Return the [x, y] coordinate for the center point of the cell that contains the specified text.  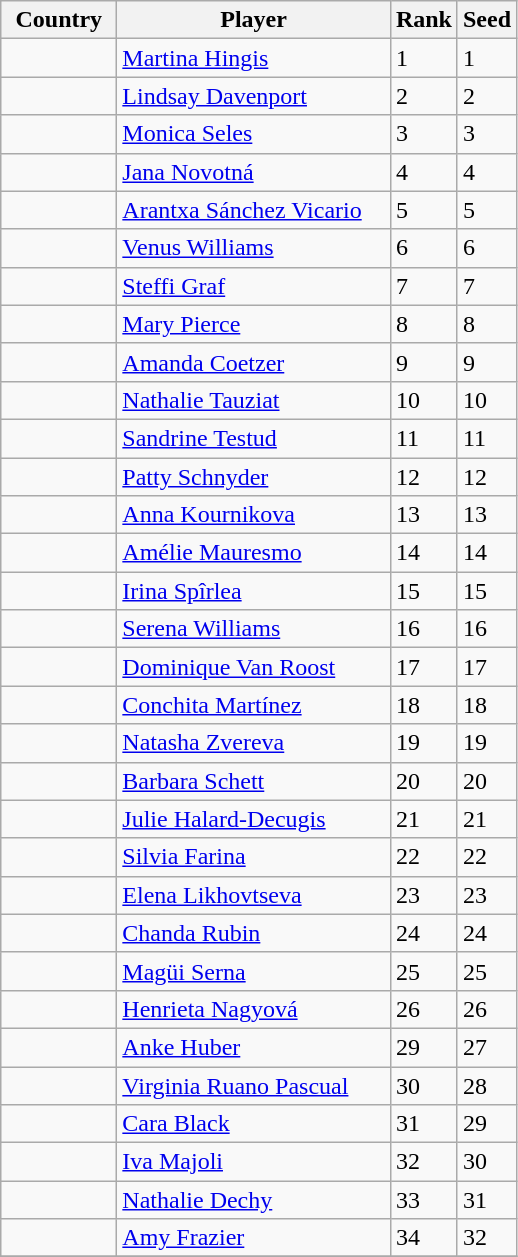
27 [486, 1047]
Nathalie Dechy [254, 1200]
Lindsay Davenport [254, 96]
Julie Halard-Decugis [254, 819]
Henrieta Nagyová [254, 1009]
33 [424, 1200]
Anna Kournikova [254, 515]
Steffi Graf [254, 286]
Serena Williams [254, 629]
Monica Seles [254, 134]
Elena Likhovtseva [254, 895]
Iva Majoli [254, 1162]
Jana Novotná [254, 172]
Dominique Van Roost [254, 667]
Patty Schnyder [254, 477]
Silvia Farina [254, 857]
Country [59, 20]
Martina Hingis [254, 58]
Anke Huber [254, 1047]
Amy Frazier [254, 1238]
Rank [424, 20]
Amanda Coetzer [254, 362]
Sandrine Testud [254, 438]
Cara Black [254, 1124]
Chanda Rubin [254, 933]
Venus Williams [254, 248]
34 [424, 1238]
Barbara Schett [254, 781]
Seed [486, 20]
Virginia Ruano Pascual [254, 1085]
Natasha Zvereva [254, 743]
Arantxa Sánchez Vicario [254, 210]
28 [486, 1085]
Magüi Serna [254, 971]
Nathalie Tauziat [254, 400]
Irina Spîrlea [254, 591]
Amélie Mauresmo [254, 553]
Conchita Martínez [254, 705]
Player [254, 20]
Mary Pierce [254, 324]
